Pinpoint the cell where the given text exists, returning its [X, Y] midpoint coordinate. 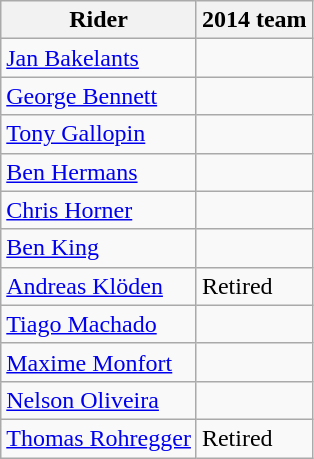
Tony Gallopin [99, 134]
Tiago Machado [99, 324]
Nelson Oliveira [99, 400]
Ben King [99, 248]
Jan Bakelants [99, 58]
2014 team [254, 20]
Ben Hermans [99, 172]
Chris Horner [99, 210]
Andreas Klöden [99, 286]
George Bennett [99, 96]
Thomas Rohregger [99, 438]
Maxime Monfort [99, 362]
Rider [99, 20]
